Output the (X, Y) coordinate of the center of the cell containing the given text.  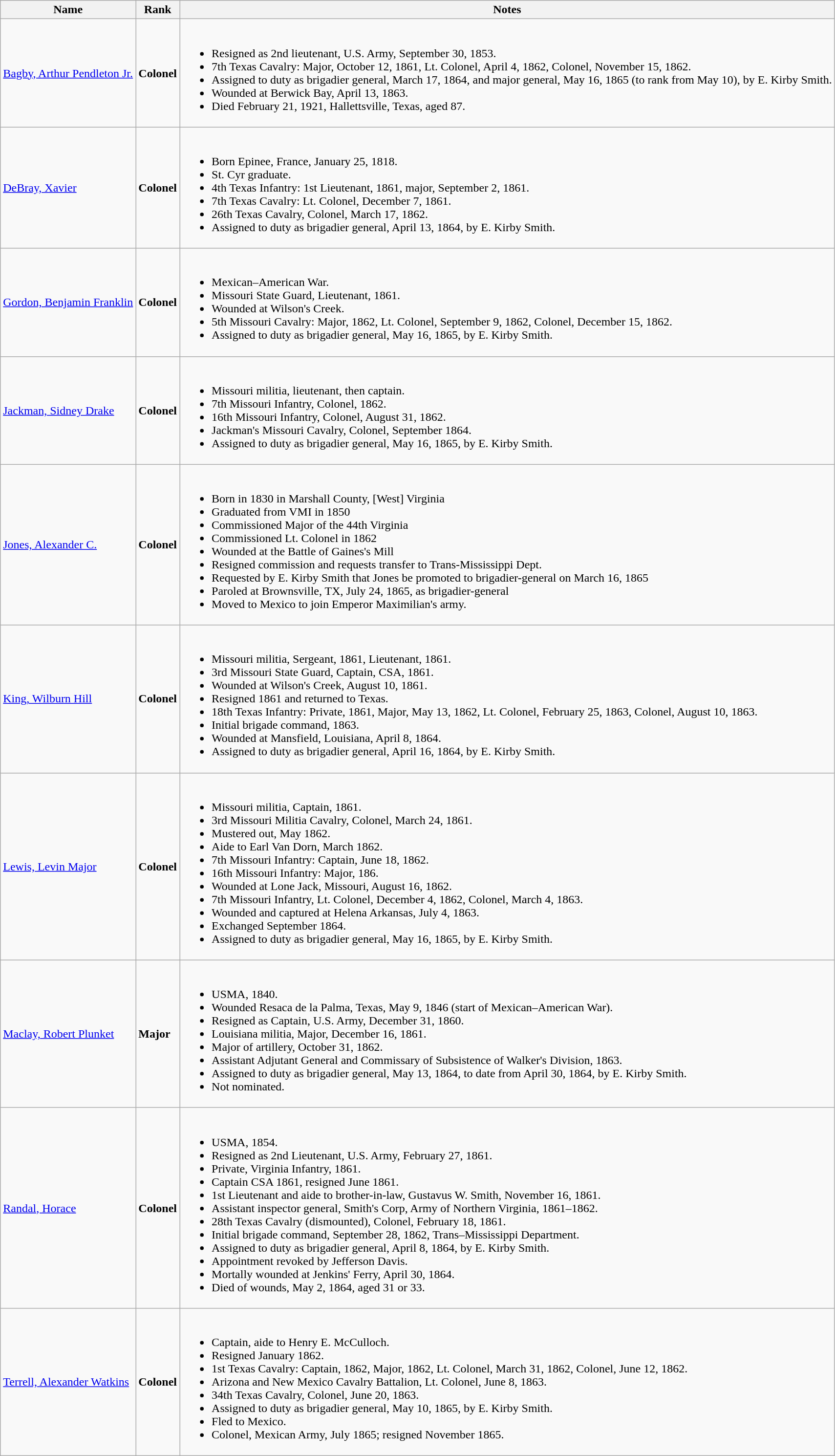
Notes (507, 10)
Gordon, Benjamin Franklin (68, 302)
Lewis, Levin Major (68, 866)
Name (68, 10)
Major (158, 1034)
Rank (158, 10)
Maclay, Robert Plunket (68, 1034)
Jackman, Sidney Drake (68, 411)
King, Wilburn Hill (68, 699)
Jones, Alexander C. (68, 544)
Terrell, Alexander Watkins (68, 1382)
DeBray, Xavier (68, 188)
Randal, Horace (68, 1208)
Bagby, Arthur Pendleton Jr. (68, 73)
